Output the [x, y] coordinate of the center of the cell containing the given text.  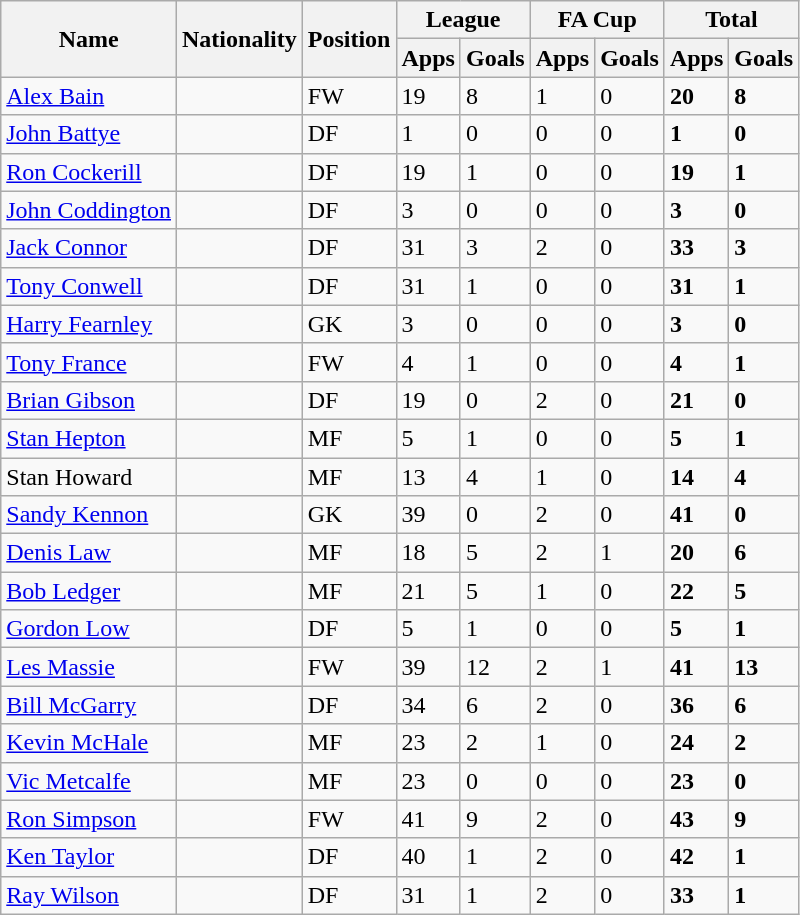
34 [428, 705]
Ron Simpson [89, 819]
Kevin McHale [89, 743]
Name [89, 39]
Gordon Low [89, 629]
18 [428, 553]
John Battye [89, 134]
22 [696, 591]
Tony France [89, 362]
Nationality [240, 39]
43 [696, 819]
Bob Ledger [89, 591]
Harry Fearnley [89, 324]
Bill McGarry [89, 705]
Les Massie [89, 667]
Alex Bain [89, 96]
Tony Conwell [89, 286]
12 [495, 667]
FA Cup [597, 20]
Brian Gibson [89, 400]
Ron Cockerill [89, 172]
Sandy Kennon [89, 515]
Ken Taylor [89, 857]
Position [349, 39]
36 [696, 705]
League [463, 20]
Denis Law [89, 553]
Jack Connor [89, 248]
Vic Metcalfe [89, 781]
Ray Wilson [89, 895]
Stan Howard [89, 477]
Stan Hepton [89, 438]
40 [428, 857]
14 [696, 477]
24 [696, 743]
42 [696, 857]
John Coddington [89, 210]
Total [731, 20]
